Capture the cell that displays the provided text and extract its (x, y) central coordinate. 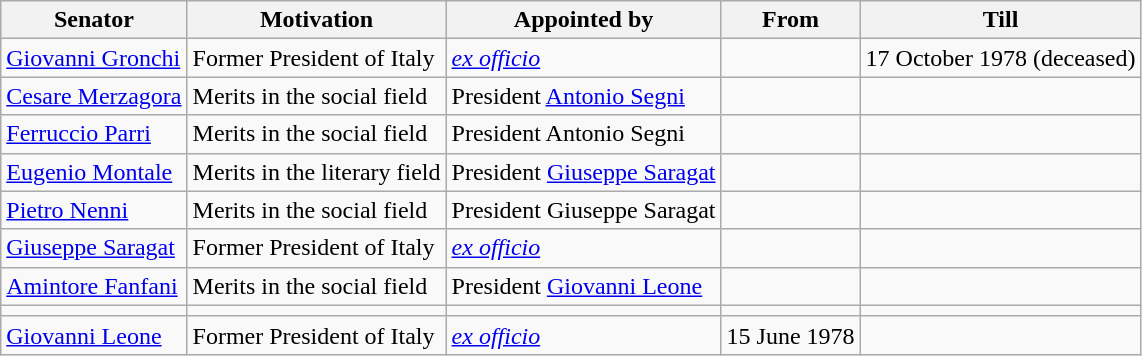
Giovanni Gronchi (94, 58)
Merits in the literary field (316, 172)
Amintore Fanfani (94, 286)
Giovanni Leone (94, 335)
15 June 1978 (790, 335)
President Giovanni Leone (584, 286)
From (790, 20)
Pietro Nenni (94, 210)
Eugenio Montale (94, 172)
Giuseppe Saragat (94, 248)
Senator (94, 20)
Till (1000, 20)
Ferruccio Parri (94, 134)
17 October 1978 (deceased) (1000, 58)
Cesare Merzagora (94, 96)
Motivation (316, 20)
Appointed by (584, 20)
